Provide the [X, Y] coordinate of the cell's center where the given text is located.  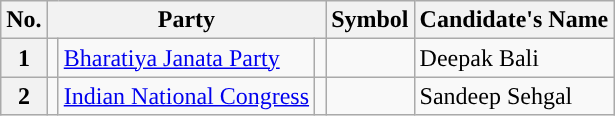
No. [24, 20]
2 [24, 96]
Symbol [370, 20]
Party [186, 20]
Candidate's Name [514, 20]
Deepak Bali [514, 58]
Indian National Congress [186, 96]
Sandeep Sehgal [514, 96]
1 [24, 58]
Bharatiya Janata Party [186, 58]
